Extract the [x, y] coordinate from the center of the cell holding the provided text.  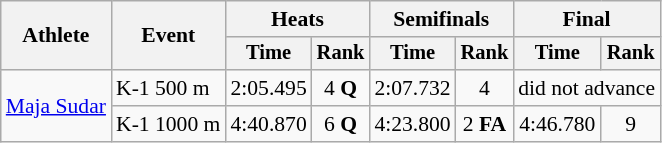
Event [168, 36]
Final [586, 19]
K-1 500 m [168, 88]
9 [630, 124]
4:23.800 [412, 124]
K-1 1000 m [168, 124]
4:40.870 [268, 124]
4 [485, 88]
2 FA [485, 124]
6 Q [341, 124]
4 Q [341, 88]
Maja Sudar [56, 106]
Heats [297, 19]
4:46.780 [557, 124]
2:05.495 [268, 88]
Athlete [56, 36]
2:07.732 [412, 88]
did not advance [586, 88]
Semifinals [441, 19]
